Extract the (x, y) coordinate from the center of the cell holding the provided text.  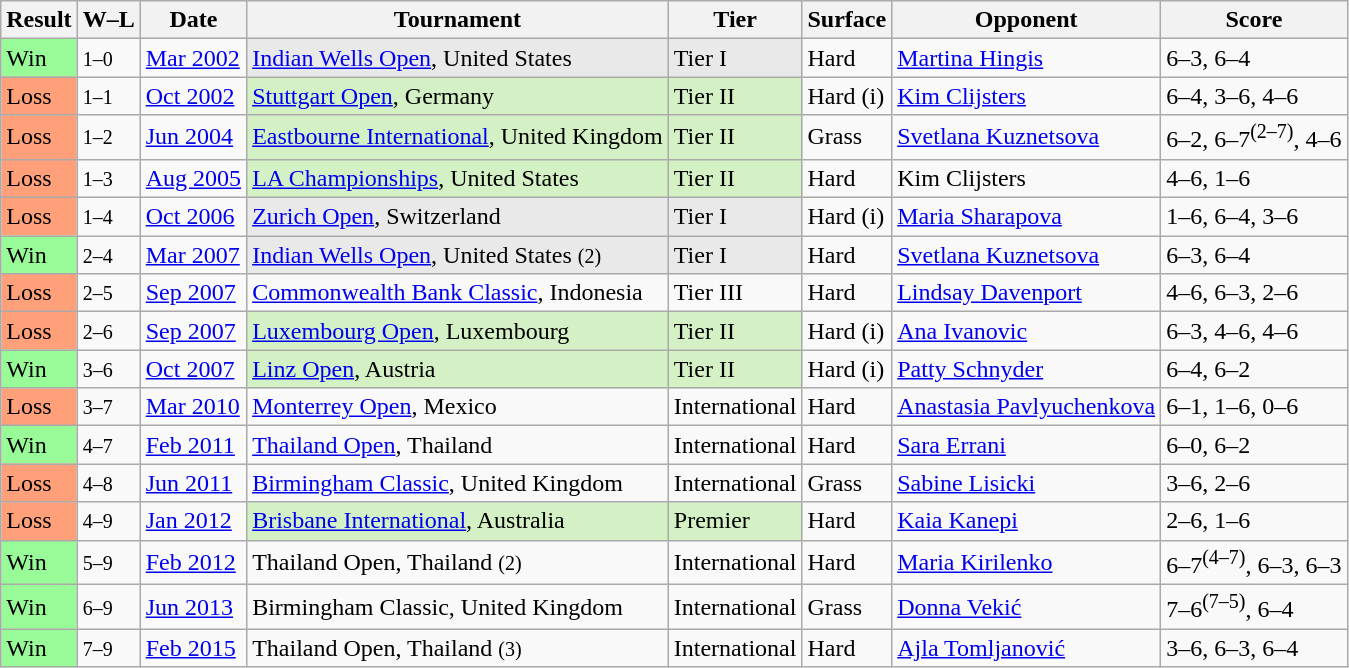
1–0 (108, 58)
Thailand Open, Thailand (458, 445)
6–9 (108, 608)
6–1, 1–6, 0–6 (1254, 407)
Ana Ivanovic (1026, 331)
Oct 2006 (193, 217)
Tier III (735, 293)
Jun 2011 (193, 483)
Aug 2005 (193, 178)
Lindsay Davenport (1026, 293)
2–5 (108, 293)
7–6(7–5), 6–4 (1254, 608)
3–6 (108, 369)
Brisbane International, Australia (458, 521)
6–7(4–7), 6–3, 6–3 (1254, 562)
Score (1254, 20)
4–7 (108, 445)
2–4 (108, 255)
Mar 2007 (193, 255)
Result (39, 20)
4–6, 1–6 (1254, 178)
1–3 (108, 178)
Martina Hingis (1026, 58)
Opponent (1026, 20)
Thailand Open, Thailand (3) (458, 648)
Mar 2010 (193, 407)
3–7 (108, 407)
6–4, 6–2 (1254, 369)
1–2 (108, 138)
Oct 2007 (193, 369)
1–1 (108, 96)
4–8 (108, 483)
3–6, 2–6 (1254, 483)
Donna Vekić (1026, 608)
2–6, 1–6 (1254, 521)
5–9 (108, 562)
Jan 2012 (193, 521)
3–6, 6–3, 6–4 (1254, 648)
Stuttgart Open, Germany (458, 96)
Eastbourne International, United Kingdom (458, 138)
Luxembourg Open, Luxembourg (458, 331)
Patty Schnyder (1026, 369)
Feb 2011 (193, 445)
Oct 2002 (193, 96)
Tournament (458, 20)
Surface (847, 20)
Jun 2004 (193, 138)
2–6 (108, 331)
Monterrey Open, Mexico (458, 407)
W–L (108, 20)
Feb 2015 (193, 648)
Sabine Lisicki (1026, 483)
LA Championships, United States (458, 178)
Zurich Open, Switzerland (458, 217)
Sara Errani (1026, 445)
7–9 (108, 648)
4–6, 6–3, 2–6 (1254, 293)
Premier (735, 521)
Tier (735, 20)
Date (193, 20)
6–0, 6–2 (1254, 445)
1–4 (108, 217)
Indian Wells Open, United States (458, 58)
6–4, 3–6, 4–6 (1254, 96)
Feb 2012 (193, 562)
Jun 2013 (193, 608)
1–6, 6–4, 3–6 (1254, 217)
6–3, 4–6, 4–6 (1254, 331)
Maria Sharapova (1026, 217)
Mar 2002 (193, 58)
4–9 (108, 521)
Commonwealth Bank Classic, Indonesia (458, 293)
Thailand Open, Thailand (2) (458, 562)
Anastasia Pavlyuchenkova (1026, 407)
Kaia Kanepi (1026, 521)
6–2, 6–7(2–7), 4–6 (1254, 138)
Linz Open, Austria (458, 369)
Ajla Tomljanović (1026, 648)
Indian Wells Open, United States (2) (458, 255)
Maria Kirilenko (1026, 562)
